From the cell containing the given text, extract its center point as [X, Y] coordinate. 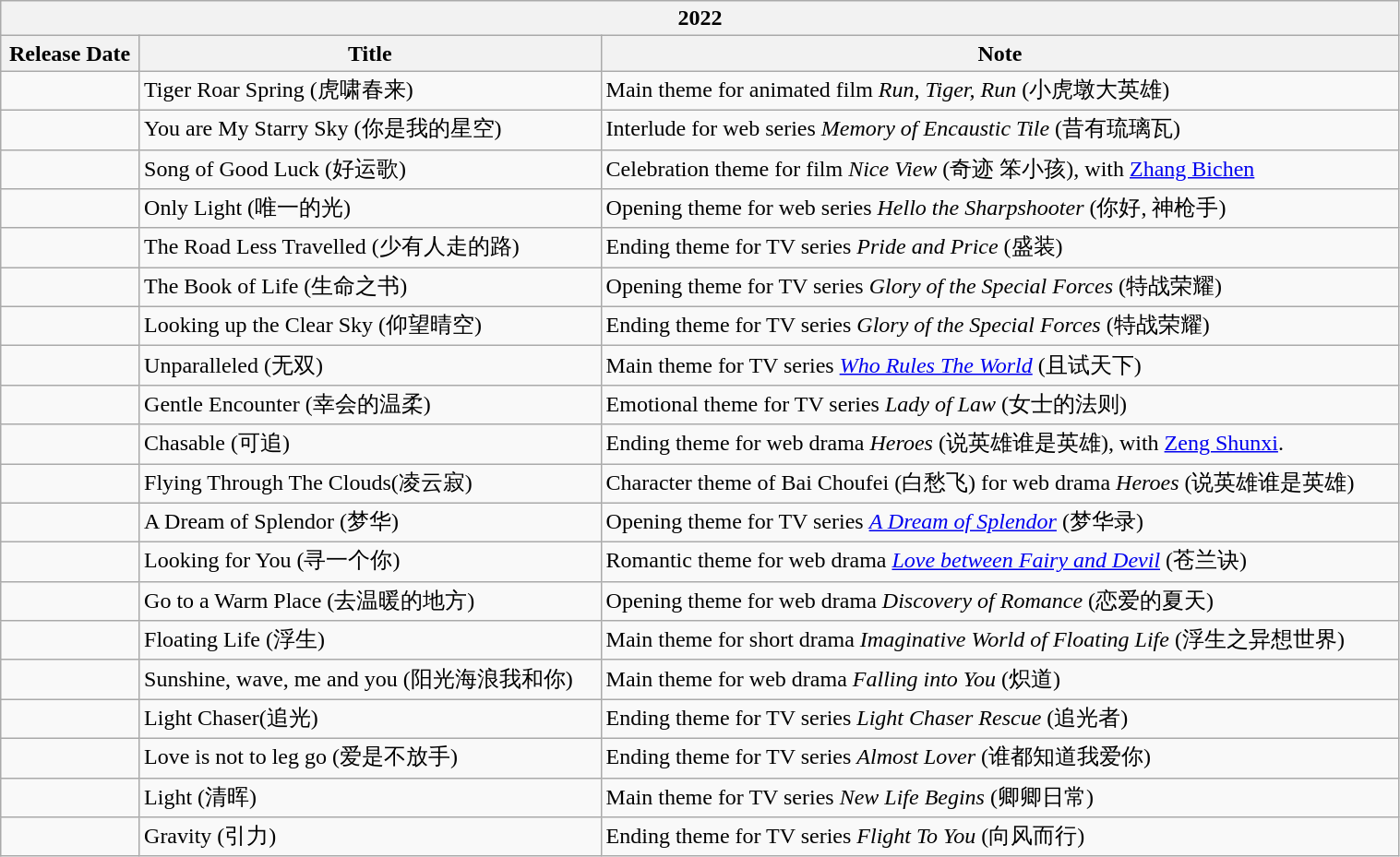
Unparalleled (无双) [371, 365]
Main theme for TV series New Life Begins (卿卿日常) [1000, 797]
Opening theme for web series Hello the Sharpshooter (你好, 神枪手) [1000, 208]
Light Chaser(追光) [371, 720]
Love is not to leg go (爱是不放手) [371, 758]
Character theme of Bai Choufei (白愁飞) for web drama Heroes (说英雄谁是英雄) [1000, 483]
Main theme for TV series Who Rules The World (且试天下) [1000, 365]
Celebration theme for film Nice View (奇迹 笨小孩), with Zhang Bichen [1000, 170]
Only Light (唯一的光) [371, 208]
Ending theme for TV series Light Chaser Rescue (追光者) [1000, 720]
Gentle Encounter (幸会的温柔) [371, 404]
Sunshine, wave, me and you (阳光海浪我和你) [371, 679]
Looking up the Clear Sky (仰望晴空) [371, 327]
Opening theme for web drama Discovery of Romance (恋爱的夏天) [1000, 601]
Main theme for web drama Falling into You (炽道) [1000, 679]
Opening theme for TV series A Dream of Splendor (梦华录) [1000, 522]
Tiger Roar Spring (虎啸春来) [371, 90]
Go to a Warm Place (去温暖的地方) [371, 601]
Main theme for animated film Run, Tiger, Run (小虎墩大英雄) [1000, 90]
Interlude for web series Memory of Encaustic Tile (昔有琉璃瓦) [1000, 129]
Ending theme for TV series Glory of the Special Forces (特战荣耀) [1000, 327]
Song of Good Luck (好运歌) [371, 170]
Opening theme for TV series Glory of the Special Forces (特战荣耀) [1000, 288]
Ending theme for TV series Almost Lover (谁都知道我爱你) [1000, 758]
Main theme for short drama Imaginative World of Floating Life (浮生之异想世界) [1000, 640]
Ending theme for web drama Heroes (说英雄谁是英雄), with Zeng Shunxi. [1000, 445]
The Book of Life (生命之书) [371, 288]
Release Date [70, 54]
Emotional theme for TV series Lady of Law (女士的法则) [1000, 404]
Flying Through The Clouds(凌云寂) [371, 483]
Ending theme for TV series Flight To You (向风而行) [1000, 838]
Ending theme for TV series Pride and Price (盛装) [1000, 247]
A Dream of Splendor (梦华) [371, 522]
Title [371, 54]
Romantic theme for web drama Love between Fairy and Devil (苍兰诀) [1000, 563]
You are My Starry Sky (你是我的星空) [371, 129]
Light (清晖) [371, 797]
Note [1000, 54]
2022 [700, 18]
Looking for You (寻一个你) [371, 563]
The Road Less Travelled (少有人走的路) [371, 247]
Floating Life (浮生) [371, 640]
Chasable (可追) [371, 445]
Gravity (引力) [371, 838]
